Extract the [x, y] coordinate from the center of the cell holding the provided text.  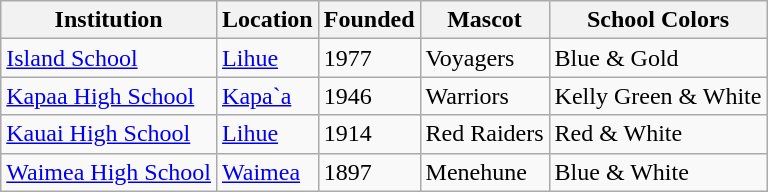
Founded [369, 20]
1977 [369, 58]
Institution [109, 20]
Blue & White [658, 172]
Menehune [484, 172]
Red & White [658, 134]
Waimea [268, 172]
Waimea High School [109, 172]
Kauai High School [109, 134]
Mascot [484, 20]
Island School [109, 58]
1946 [369, 96]
Kapa`a [268, 96]
Voyagers [484, 58]
Red Raiders [484, 134]
1897 [369, 172]
Kapaa High School [109, 96]
Kelly Green & White [658, 96]
School Colors [658, 20]
Location [268, 20]
Blue & Gold [658, 58]
Warriors [484, 96]
1914 [369, 134]
